Return [X, Y] of the center of cell containing provided text 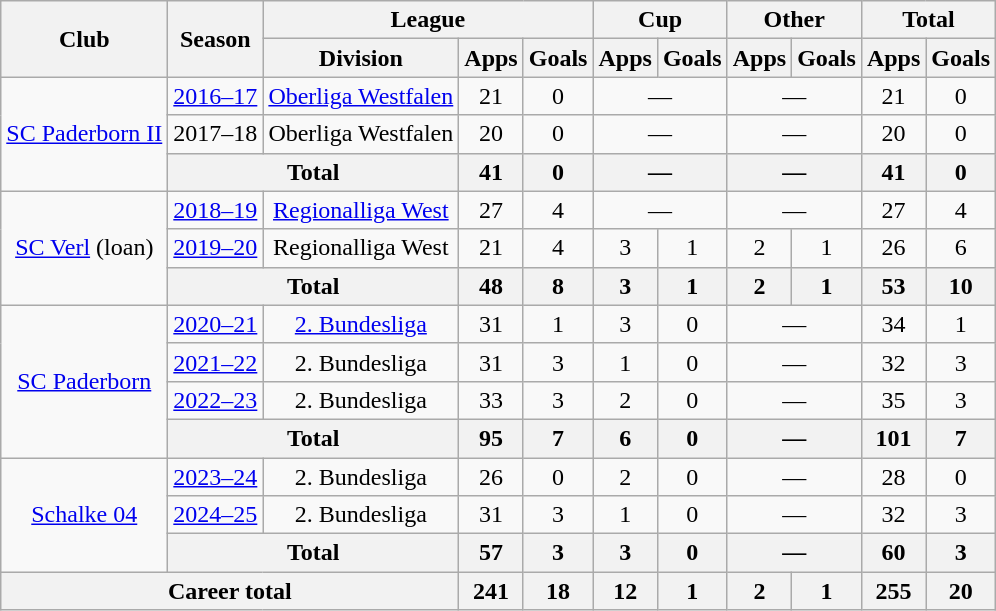
255 [893, 591]
48 [491, 286]
League [428, 20]
2020–21 [216, 324]
95 [491, 438]
SC Verl (loan) [84, 248]
SC Paderborn II [84, 134]
28 [893, 477]
2016–17 [216, 96]
Season [216, 39]
2024–25 [216, 515]
10 [961, 286]
Schalke 04 [84, 515]
2022–23 [216, 400]
8 [558, 286]
34 [893, 324]
18 [558, 591]
241 [491, 591]
Division [361, 58]
2023–24 [216, 477]
2019–20 [216, 248]
12 [625, 591]
2021–22 [216, 362]
SC Paderborn [84, 381]
60 [893, 553]
35 [893, 400]
Cup [660, 20]
Club [84, 39]
2018–19 [216, 210]
2017–18 [216, 134]
53 [893, 286]
57 [491, 553]
101 [893, 438]
Other [794, 20]
Career total [230, 591]
33 [491, 400]
